Search for the cell housing the specified text and yield its [X, Y] center coordinate. 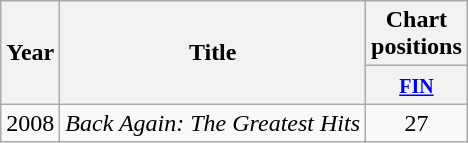
27 [417, 123]
Chart positions [417, 34]
Year [30, 52]
Back Again: The Greatest Hits [213, 123]
Title [213, 52]
FIN [417, 85]
2008 [30, 123]
